Scan for the cell matching the given text and deliver its [X, Y] coordinate at center. 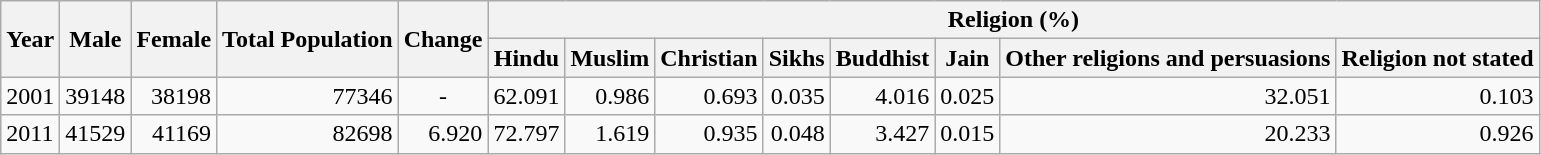
3.427 [882, 134]
Female [174, 39]
Total Population [308, 39]
0.015 [968, 134]
2001 [30, 96]
0.926 [1438, 134]
Year [30, 39]
2011 [30, 134]
Religion (%) [1014, 20]
Christian [709, 58]
Buddhist [882, 58]
- [443, 96]
72.797 [526, 134]
0.048 [796, 134]
41169 [174, 134]
Change [443, 39]
32.051 [1168, 96]
Other religions and persuasions [1168, 58]
0.035 [796, 96]
0.693 [709, 96]
0.103 [1438, 96]
Religion not stated [1438, 58]
4.016 [882, 96]
Male [96, 39]
38198 [174, 96]
82698 [308, 134]
1.619 [610, 134]
62.091 [526, 96]
20.233 [1168, 134]
0.986 [610, 96]
6.920 [443, 134]
Muslim [610, 58]
Hindu [526, 58]
39148 [96, 96]
Sikhs [796, 58]
41529 [96, 134]
0.025 [968, 96]
0.935 [709, 134]
Jain [968, 58]
77346 [308, 96]
